Determine the (x, y) coordinate at the center of the cell enclosing the given text.  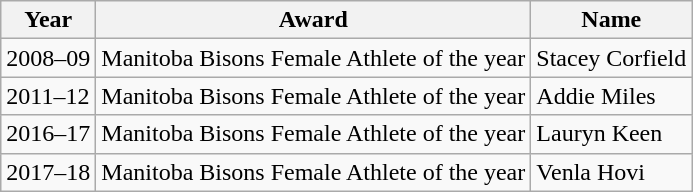
Name (612, 20)
Year (48, 20)
Stacey Corfield (612, 58)
2011–12 (48, 96)
Addie Miles (612, 96)
2017–18 (48, 172)
Venla Hovi (612, 172)
Award (314, 20)
Lauryn Keen (612, 134)
2016–17 (48, 134)
2008–09 (48, 58)
